Return the (X, Y) coordinate for the center point of the cell that contains the specified text.  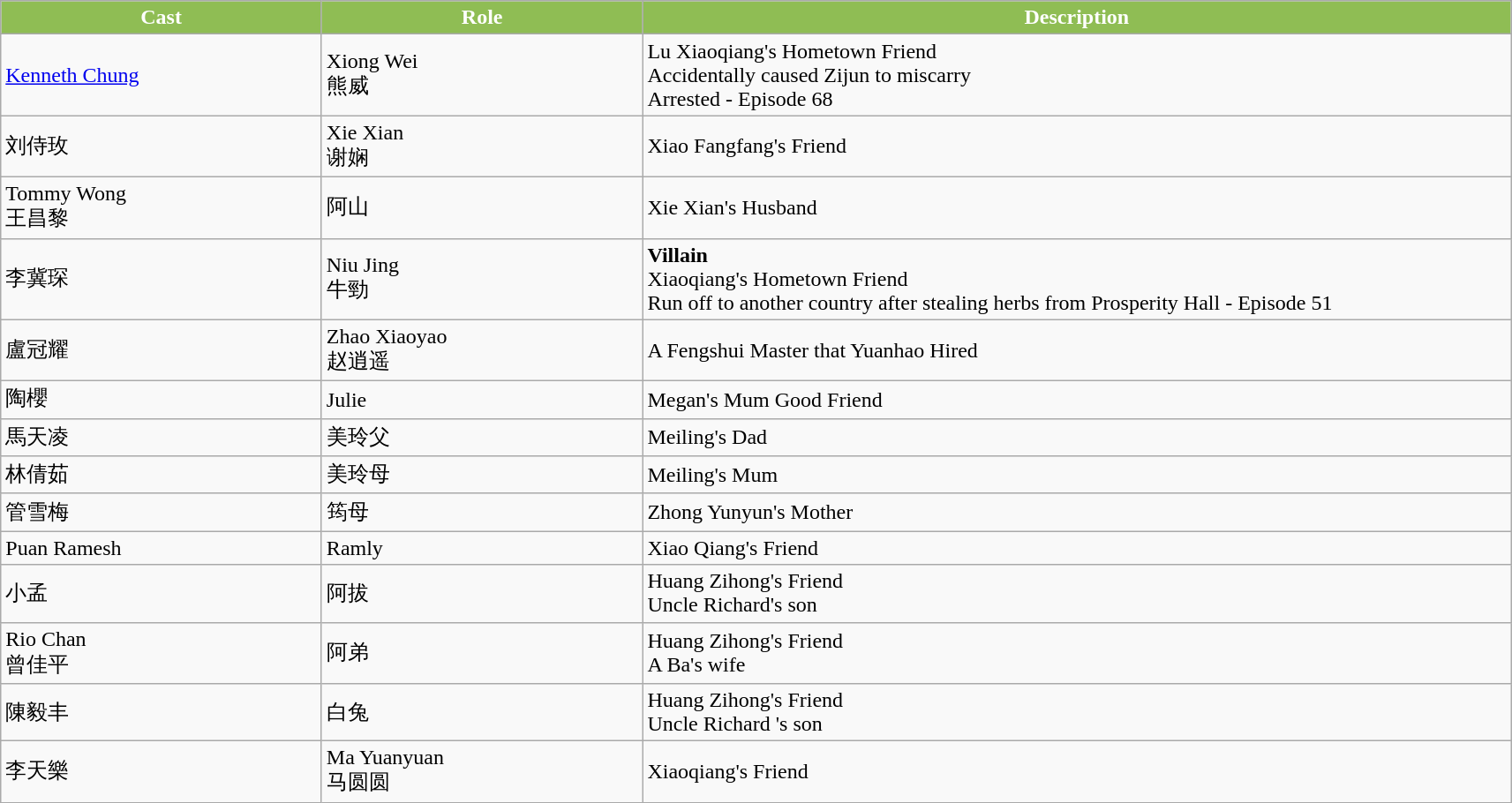
Huang Zihong's FriendA Ba's wife (1077, 653)
Xie Xian 谢娴 (482, 146)
Xiaoqiang's Friend (1077, 772)
陳毅丰 (162, 713)
Niu Jing 牛勁 (482, 279)
Huang Zihong's Friend Uncle Richard 's son (1077, 713)
Puan Ramesh (162, 548)
陶櫻 (162, 401)
Zhao Xiaoyao 赵逍遥 (482, 350)
Tommy Wong 王昌黎 (162, 207)
Huang Zihong's FriendUncle Richard's son (1077, 593)
Xiao Qiang's Friend (1077, 548)
Julie (482, 401)
Ma Yuanyuan 马圆圆 (482, 772)
Lu Xiaoqiang's Hometown Friend Accidentally caused Zijun to miscarry Arrested - Episode 68 (1077, 75)
管雪梅 (162, 512)
李天樂 (162, 772)
Xiao Fangfang's Friend (1077, 146)
盧冠耀 (162, 350)
李冀琛 (162, 279)
小孟 (162, 593)
Xie Xian's Husband (1077, 207)
馬天凌 (162, 438)
白兔 (482, 713)
Megan's Mum Good Friend (1077, 401)
林倩茹 (162, 475)
Cast (162, 18)
刘侍玫 (162, 146)
Rio Chan 曾佳平 (162, 653)
Role (482, 18)
Meiling's Dad (1077, 438)
Xiong Wei 熊威 (482, 75)
阿山 (482, 207)
阿拔 (482, 593)
Kenneth Chung (162, 75)
Ramly (482, 548)
Zhong Yunyun's Mother (1077, 512)
阿弟 (482, 653)
VillainXiaoqiang's Hometown Friend Run off to another country after stealing herbs from Prosperity Hall - Episode 51 (1077, 279)
美玲父 (482, 438)
A Fengshui Master that Yuanhao Hired (1077, 350)
美玲母 (482, 475)
Meiling's Mum (1077, 475)
筠母 (482, 512)
Description (1077, 18)
